Return (x, y) of the center of cell containing provided text 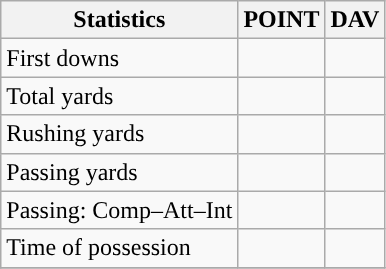
Rushing yards (120, 134)
Passing: Comp–Att–Int (120, 210)
Total yards (120, 96)
POINT (282, 20)
Statistics (120, 20)
Passing yards (120, 172)
First downs (120, 58)
DAV (355, 20)
Time of possession (120, 248)
